From the cell containing the given text, extract its center point as (X, Y) coordinate. 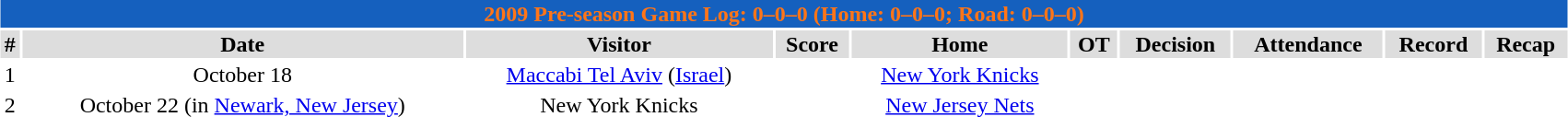
Record (1433, 44)
OT (1094, 44)
October 18 (243, 75)
Home (960, 44)
Score (812, 44)
Date (243, 44)
2009 Pre-season Game Log: 0–0–0 (Home: 0–0–0; Road: 0–0–0) (784, 14)
# (10, 44)
Visitor (619, 44)
Maccabi Tel Aviv (Israel) (619, 75)
New York Knicks (960, 75)
Attendance (1308, 44)
Recap (1526, 44)
1 (10, 75)
Decision (1176, 44)
